Determine the [X, Y] coordinate at the center of the cell enclosing the given text.  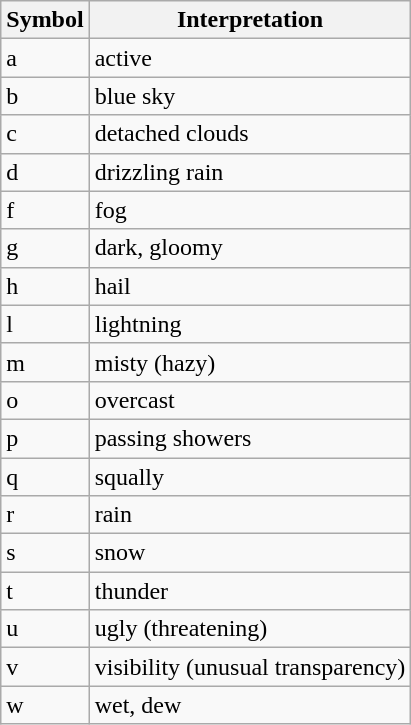
overcast [250, 400]
h [45, 286]
rain [250, 515]
thunder [250, 591]
p [45, 438]
Symbol [45, 20]
wet, dew [250, 705]
o [45, 400]
w [45, 705]
c [45, 134]
g [45, 248]
visibility (unusual transparency) [250, 667]
s [45, 553]
blue sky [250, 96]
dark, gloomy [250, 248]
misty (hazy) [250, 362]
b [45, 96]
squally [250, 477]
active [250, 58]
v [45, 667]
u [45, 629]
r [45, 515]
l [45, 324]
lightning [250, 324]
a [45, 58]
m [45, 362]
drizzling rain [250, 172]
fog [250, 210]
snow [250, 553]
f [45, 210]
d [45, 172]
ugly (threatening) [250, 629]
Interpretation [250, 20]
detached clouds [250, 134]
hail [250, 286]
t [45, 591]
q [45, 477]
passing showers [250, 438]
